Detect which cell encompasses the target text, then output its (X, Y) center coordinate. 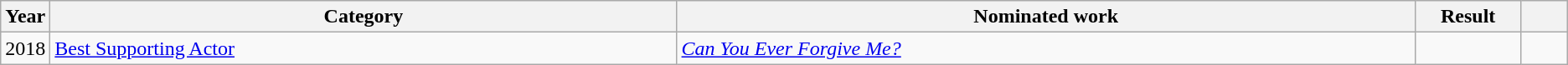
Nominated work (1045, 17)
Best Supporting Actor (364, 48)
Can You Ever Forgive Me? (1045, 48)
Category (364, 17)
Result (1467, 17)
2018 (25, 48)
Year (25, 17)
